Find where the given text appears and provide that cell's center as [x, y] coordinate. 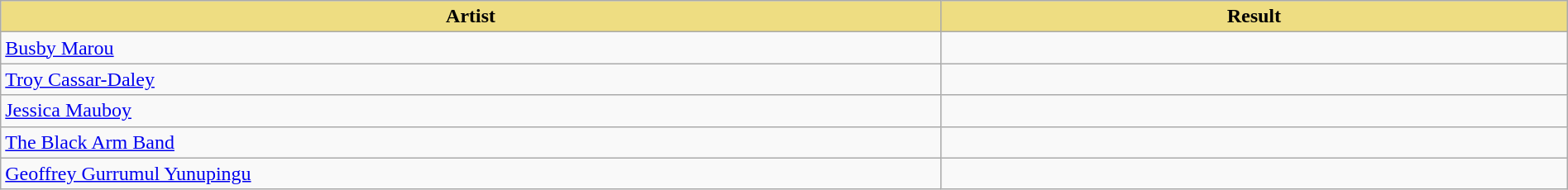
Geoffrey Gurrumul Yunupingu [471, 173]
Troy Cassar-Daley [471, 79]
The Black Arm Band [471, 142]
Busby Marou [471, 48]
Result [1254, 17]
Artist [471, 17]
Jessica Mauboy [471, 111]
